Locate the cell with the specified text and output its (x, y) center coordinate. 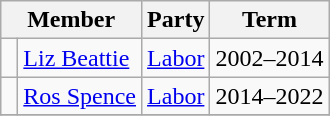
Term (270, 20)
2002–2014 (270, 58)
Member (72, 20)
Ros Spence (80, 96)
2014–2022 (270, 96)
Liz Beattie (80, 58)
Party (176, 20)
